For the text-containing cell, return its midpoint in (x, y) coordinate format. 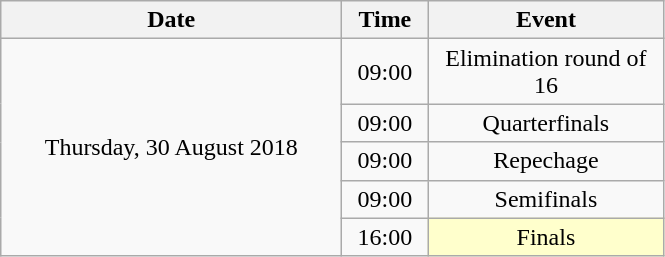
Repechage (546, 161)
16:00 (385, 237)
Date (172, 20)
Quarterfinals (546, 123)
Event (546, 20)
Finals (546, 237)
Semifinals (546, 199)
Elimination round of 16 (546, 72)
Thursday, 30 August 2018 (172, 148)
Time (385, 20)
